Pinpoint the cell where the given text exists, returning its (x, y) midpoint coordinate. 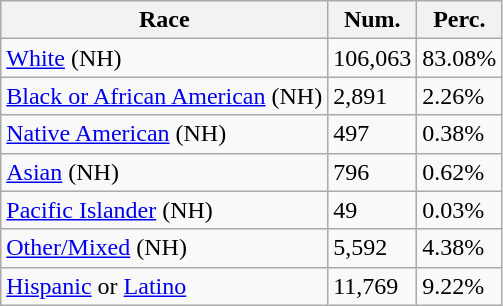
106,063 (372, 58)
4.38% (460, 248)
Black or African American (NH) (164, 96)
Race (164, 20)
Asian (NH) (164, 172)
Native American (NH) (164, 134)
5,592 (372, 248)
Num. (372, 20)
0.03% (460, 210)
9.22% (460, 286)
2.26% (460, 96)
0.38% (460, 134)
0.62% (460, 172)
11,769 (372, 286)
83.08% (460, 58)
497 (372, 134)
Other/Mixed (NH) (164, 248)
White (NH) (164, 58)
796 (372, 172)
Perc. (460, 20)
Pacific Islander (NH) (164, 210)
Hispanic or Latino (164, 286)
2,891 (372, 96)
49 (372, 210)
